Detect which cell encompasses the target text, then output its [X, Y] center coordinate. 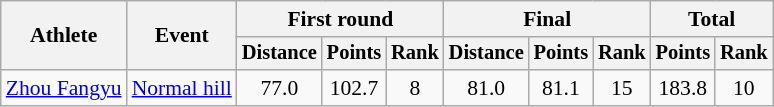
10 [744, 88]
Total [712, 19]
Zhou Fangyu [64, 88]
81.0 [486, 88]
183.8 [683, 88]
77.0 [280, 88]
Event [182, 36]
First round [340, 19]
8 [415, 88]
81.1 [561, 88]
15 [622, 88]
Normal hill [182, 88]
Athlete [64, 36]
102.7 [354, 88]
Final [548, 19]
